Return [X, Y] of the center of cell containing provided text 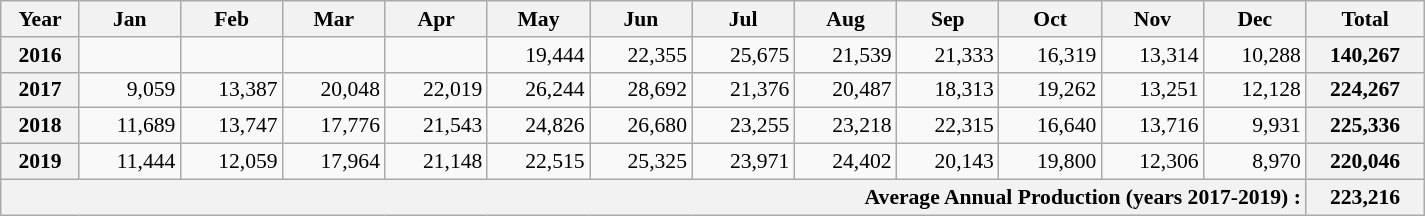
17,964 [334, 162]
19,800 [1050, 162]
13,251 [1152, 90]
20,143 [948, 162]
Feb [231, 19]
28,692 [641, 90]
22,315 [948, 126]
9,931 [1255, 126]
Jan [130, 19]
May [538, 19]
224,267 [1365, 90]
17,776 [334, 126]
26,680 [641, 126]
225,336 [1365, 126]
9,059 [130, 90]
21,376 [743, 90]
Oct [1050, 19]
22,355 [641, 55]
Apr [436, 19]
Dec [1255, 19]
12,306 [1152, 162]
21,539 [845, 55]
11,689 [130, 126]
20,048 [334, 90]
12,059 [231, 162]
13,716 [1152, 126]
10,288 [1255, 55]
16,640 [1050, 126]
2016 [40, 55]
21,148 [436, 162]
Mar [334, 19]
220,046 [1365, 162]
13,387 [231, 90]
Total [1365, 19]
Year [40, 19]
22,515 [538, 162]
Jul [743, 19]
Aug [845, 19]
23,971 [743, 162]
24,402 [845, 162]
26,244 [538, 90]
23,255 [743, 126]
Nov [1152, 19]
21,333 [948, 55]
24,826 [538, 126]
16,319 [1050, 55]
Average Annual Production (years 2017-2019) : [654, 197]
13,314 [1152, 55]
22,019 [436, 90]
11,444 [130, 162]
223,216 [1365, 197]
19,262 [1050, 90]
23,218 [845, 126]
8,970 [1255, 162]
25,325 [641, 162]
12,128 [1255, 90]
13,747 [231, 126]
2018 [40, 126]
20,487 [845, 90]
Sep [948, 19]
140,267 [1365, 55]
21,543 [436, 126]
2019 [40, 162]
19,444 [538, 55]
18,313 [948, 90]
25,675 [743, 55]
2017 [40, 90]
Jun [641, 19]
